From the cell containing the given text, extract its center point as (X, Y) coordinate. 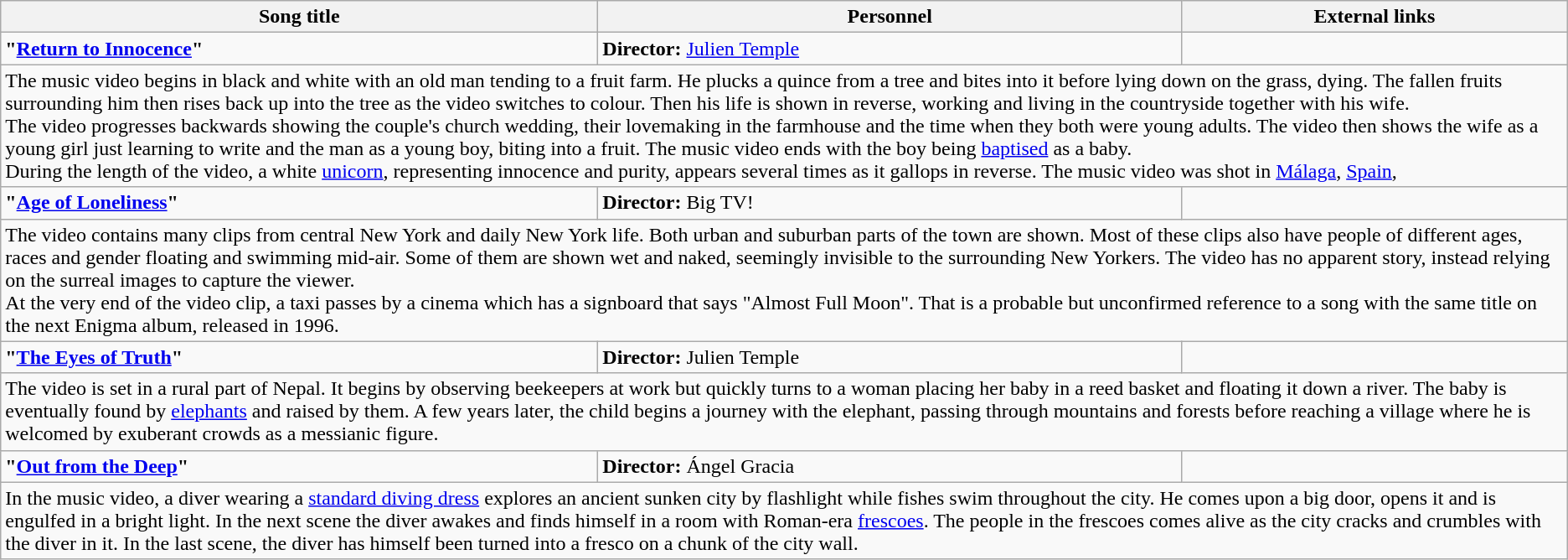
Personnel (890, 17)
Song title (300, 17)
"The Eyes of Truth" (300, 357)
External links (1375, 17)
"Age of Loneliness" (300, 203)
Director: Ángel Gracia (890, 466)
"Return to Innocence" (300, 49)
Director: Big TV! (890, 203)
"Out from the Deep" (300, 466)
